Search for the cell housing the specified text and yield its (x, y) center coordinate. 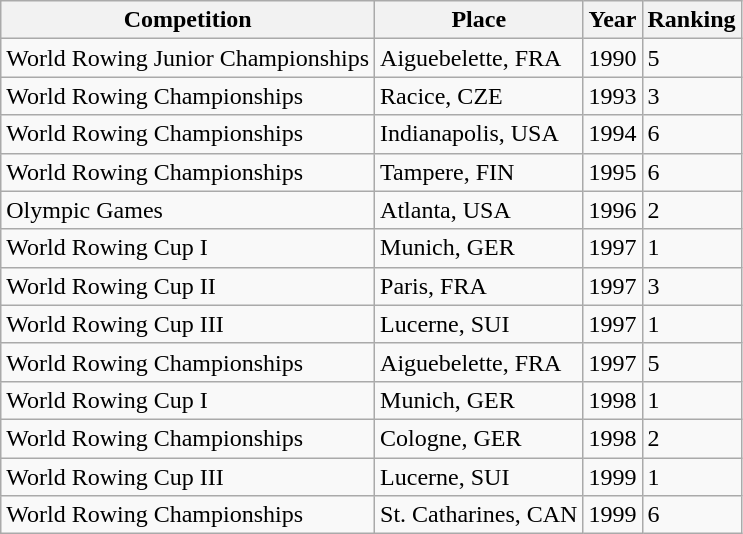
1994 (612, 134)
World Rowing Cup II (188, 286)
Place (479, 20)
1990 (612, 58)
World Rowing Junior Championships (188, 58)
Indianapolis, USA (479, 134)
Paris, FRA (479, 286)
1995 (612, 172)
Olympic Games (188, 210)
Racice, CZE (479, 96)
Atlanta, USA (479, 210)
Competition (188, 20)
Tampere, FIN (479, 172)
Cologne, GER (479, 438)
Year (612, 20)
1993 (612, 96)
St. Catharines, CAN (479, 515)
1996 (612, 210)
Ranking (692, 20)
